Determine the [X, Y] coordinate at the center of the cell enclosing the given text.  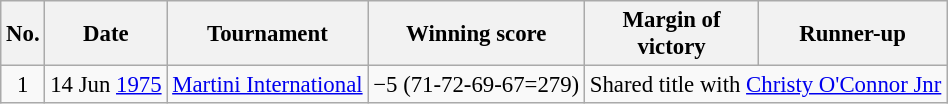
Winning score [476, 34]
No. [23, 34]
14 Jun 1975 [106, 85]
Martini International [268, 85]
Margin ofvictory [672, 34]
1 [23, 85]
Date [106, 34]
Runner-up [853, 34]
−5 (71-72-69-67=279) [476, 85]
Shared title with Christy O'Connor Jnr [766, 85]
Tournament [268, 34]
